Scan for the cell matching the given text and deliver its (X, Y) coordinate at center. 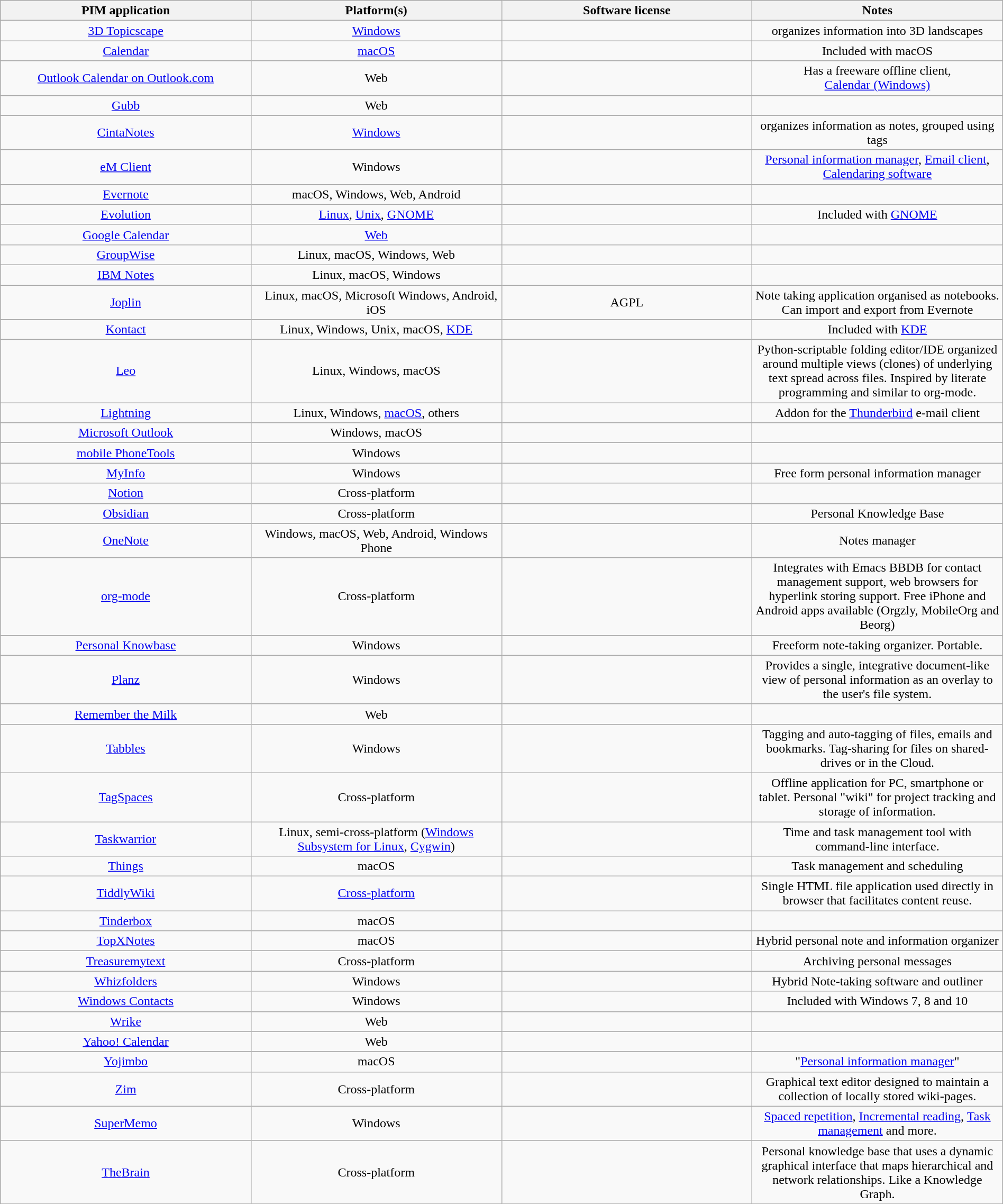
TiddlyWiki (126, 893)
"Personal information manager" (878, 1062)
Linux, Windows, macOS (376, 372)
Treasuremytext (126, 961)
MyInfo (126, 473)
Windows Contacts (126, 1001)
Joplin (126, 302)
mobile PhoneTools (126, 453)
Personal information manager, Email client, Calendaring software (878, 167)
SuperMemo (126, 1123)
Included with macOS (878, 51)
Personal Knowbase (126, 645)
Platform(s) (376, 11)
TheBrain (126, 1172)
TagSpaces (126, 797)
Free form personal information manager (878, 473)
Personal knowledge base that uses a dynamic graphical interface that maps hierarchical and network relationships. Like a Knowledge Graph. (878, 1172)
PIM application (126, 11)
Archiving personal messages (878, 961)
org-mode (126, 596)
Software license (627, 11)
Tinderbox (126, 921)
Hybrid Note-taking software and outliner (878, 981)
Kontact (126, 330)
Note taking application organised as notebooks. Can import and export from Evernote (878, 302)
Has a freeware offline client, Calendar (Windows) (878, 78)
Yahoo! Calendar (126, 1042)
Gubb (126, 105)
Addon for the Thunderbird e-mail client (878, 413)
Calendar (126, 51)
Taskwarrior (126, 838)
Leo (126, 372)
Freeform note-taking organizer. Portable. (878, 645)
organizes information into 3D landscapes (878, 31)
Included with GNOME (878, 214)
Graphical text editor designed to maintain a collection of locally stored wiki-pages. (878, 1089)
Yojimbo (126, 1062)
Remember the Milk (126, 714)
3D Topicscape (126, 31)
eM Client (126, 167)
Task management and scheduling (878, 866)
Personal Knowledge Base (878, 513)
Provides a single, integrative document-like view of personal information as an overlay to the user's file system. (878, 680)
Notes (878, 11)
Hybrid personal note and information organizer (878, 941)
organizes information as notes, grouped using tags (878, 132)
Planz (126, 680)
Spaced repetition, Incremental reading, Task management and more. (878, 1123)
CintaNotes (126, 132)
Linux, macOS, Microsoft Windows, Android, iOS (376, 302)
Zim (126, 1089)
Evolution (126, 214)
Linux, macOS, Windows, Web (376, 255)
Lightning (126, 413)
macOS, Windows, Web, Android (376, 194)
GroupWise (126, 255)
Linux, Windows, Unix, macOS, KDE (376, 330)
Time and task management tool with command-line interface. (878, 838)
Single HTML file application used directly in browser that facilitates content reuse. (878, 893)
Windows, macOS (376, 433)
Notes manager (878, 541)
Outlook Calendar on Outlook.com (126, 78)
Linux, Windows, macOS, others (376, 413)
Linux, Unix, GNOME (376, 214)
Whizfolders (126, 981)
Evernote (126, 194)
IBM Notes (126, 275)
Notion (126, 493)
Obsidian (126, 513)
Windows, macOS, Web, Android, Windows Phone (376, 541)
Included with Windows 7, 8 and 10 (878, 1001)
OneNote (126, 541)
AGPL (627, 302)
Tagging and auto-tagging of files, emails and bookmarks. Tag-sharing for files on shared-drives or in the Cloud. (878, 748)
Microsoft Outlook (126, 433)
Wrike (126, 1021)
Things (126, 866)
Linux, macOS, Windows (376, 275)
Offline application for PC, smartphone or tablet. Personal "wiki" for project tracking and storage of information. (878, 797)
Linux, semi-cross-platform (Windows Subsystem for Linux, Cygwin) (376, 838)
Google Calendar (126, 234)
TopXNotes (126, 941)
Included with KDE (878, 330)
Tabbles (126, 748)
